For the text-containing cell, return its midpoint in [X, Y] coordinate format. 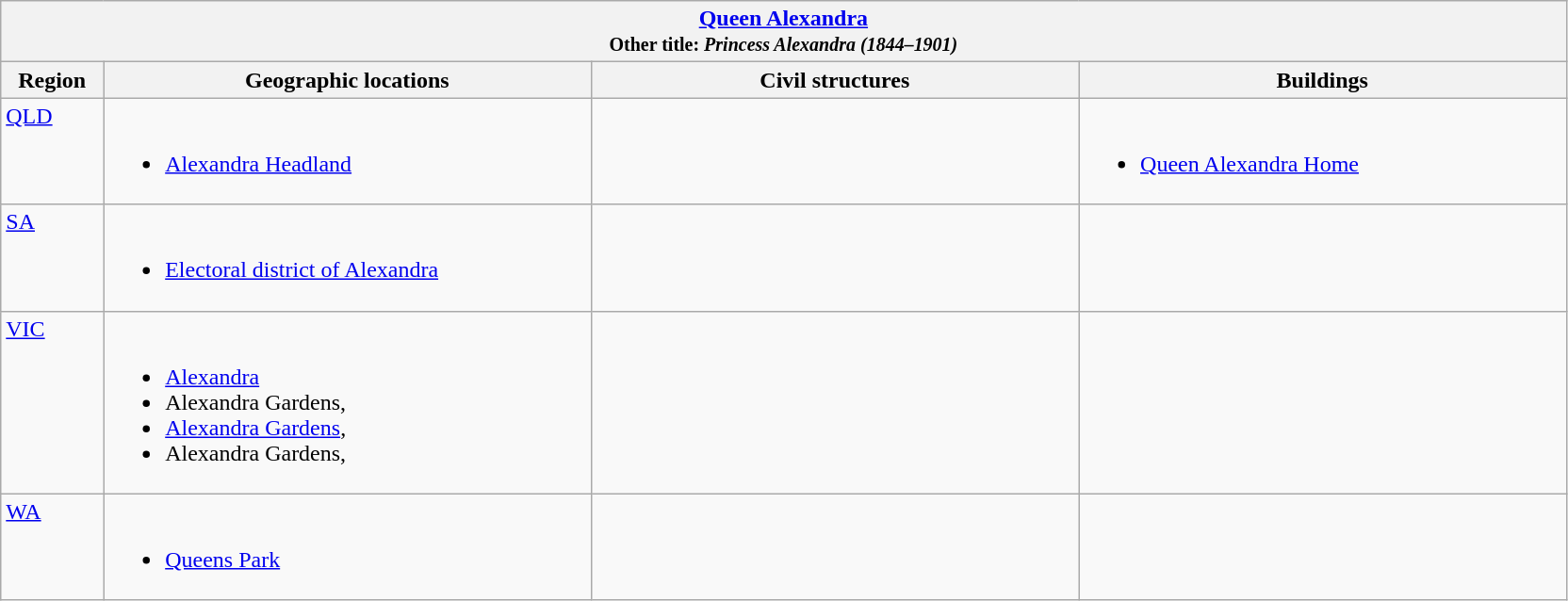
QLD [53, 151]
Buildings [1323, 80]
SA [53, 258]
Region [53, 80]
Geographic locations [347, 80]
Electoral district of Alexandra [347, 258]
Queen AlexandraOther title: Princess Alexandra (1844–1901) [784, 32]
Civil structures [835, 80]
VIC [53, 402]
WA [53, 546]
Queen Alexandra Home [1323, 151]
AlexandraAlexandra Gardens, Alexandra Gardens, Alexandra Gardens, [347, 402]
Queens Park [347, 546]
Alexandra Headland [347, 151]
